Return (x, y) of the center of cell containing provided text 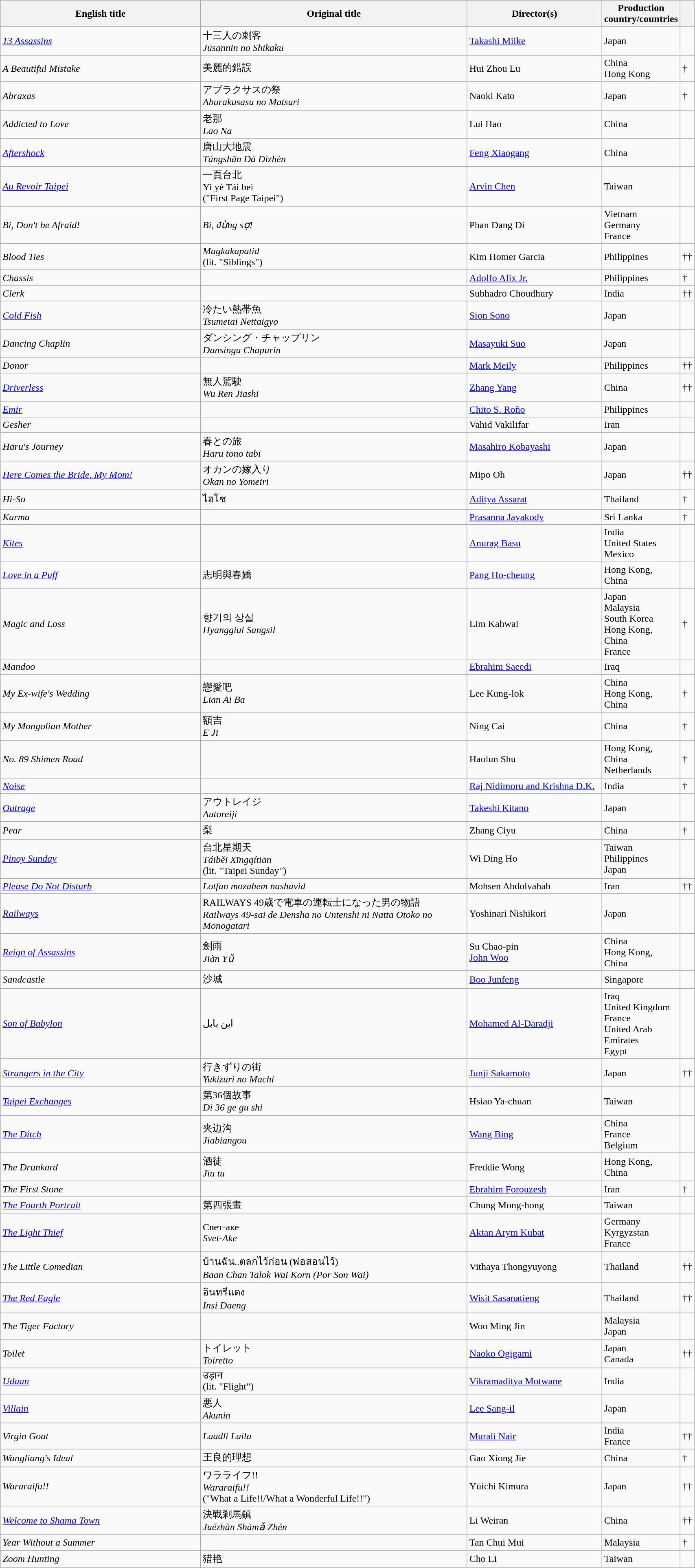
Iraq (641, 667)
Addicted to Love (101, 124)
Outrage (101, 808)
Railways (101, 913)
Lee Sang-il (534, 1409)
Arvin Chen (534, 187)
No. 89 Shimen Road (101, 759)
Yūichi Kimura (534, 1486)
一頁台北Yi yè Tái bei("First Page Taipei") (334, 187)
老那Lao Na (334, 124)
Virgin Goat (101, 1436)
Raj Nidimoru and Krishna D.K. (534, 786)
Production country/countries (641, 14)
IndiaUnited StatesMexico (641, 543)
Hsiao Ya-chuan (534, 1101)
Driverless (101, 387)
Takeshi Kitano (534, 808)
Sri Lanka (641, 517)
Murali Nair (534, 1436)
Welcome to Shama Town (101, 1520)
Here Comes the Bride, My Mom! (101, 475)
Pear (101, 830)
The Light Thief (101, 1233)
Chassis (101, 278)
Wang Bing (534, 1134)
Clerk (101, 293)
JapanMalaysiaSouth KoreaHong Kong, ChinaFrance (641, 624)
Ebrahim Saeedi (534, 667)
アブラクサスの祭Aburakusasu no Matsuri (334, 96)
ChinaFranceBelgium (641, 1134)
English title (101, 14)
Kites (101, 543)
Karma (101, 517)
อินทรีแดงInsi Daeng (334, 1298)
Junji Sakamoto (534, 1073)
उड़ान(lit. "Flight") (334, 1381)
Mipo Oh (534, 475)
Vahid Vakilifar (534, 425)
The Drunkard (101, 1167)
Pinoy Sunday (101, 859)
ไฮโซ (334, 499)
The Tiger Factory (101, 1326)
Vithaya Thongyuyong (534, 1267)
Takashi Miike (534, 41)
台北星期天Táiběi Xīngqítiān(lit. "Taipei Sunday") (334, 859)
Villain (101, 1409)
Director(s) (534, 14)
悪人Akunin (334, 1409)
Prasanna Jayakody (534, 517)
My Ex-wife's Wedding (101, 693)
第四張畫 (334, 1205)
Li Weiran (534, 1520)
VietnamGermanyFrance (641, 225)
The Red Eagle (101, 1298)
Gao Xiong Jie (534, 1458)
Love in a Puff (101, 575)
Mandoo (101, 667)
Haolun Shu (534, 759)
Cho Li (534, 1559)
Aditya Assarat (534, 499)
TaiwanPhilippinesJapan (641, 859)
Tan Chui Mui (534, 1543)
Naoko Ogigami (534, 1354)
IraqUnited KingdomFranceUnited Arab EmiratesEgypt (641, 1023)
Lui Hao (534, 124)
Anurag Basu (534, 543)
ワラライフ!!Wararaifu!!("What a Life!!/What a Wonderful Life!!") (334, 1486)
13 Assassins (101, 41)
額吉E Ji (334, 726)
Adolfo Alix Jr. (534, 278)
志明與春嬌 (334, 575)
Lotfan mozahem nashavid (334, 886)
オカンの嫁入りOkan no Yomeiri (334, 475)
唐山大地震Tángshān Dà Dìzhèn (334, 153)
Son of Babylon (101, 1023)
JapanCanada (641, 1354)
Wararaifu!! (101, 1486)
行きずりの街Yukizuri no Machi (334, 1073)
Hong Kong, ChinaNetherlands (641, 759)
Haru's Journey (101, 447)
ابن بابل (334, 1023)
夹边沟Jiabiangou (334, 1134)
Naoki Kato (534, 96)
無人駕駛Wu Ren Jiashi (334, 387)
Emir (101, 409)
Masayuki Suo (534, 343)
春との旅Haru tono tabi (334, 447)
ChinaHong Kong (641, 68)
Udaan (101, 1381)
Gesher (101, 425)
沙城 (334, 979)
王良的理想 (334, 1458)
Donor (101, 365)
Sion Sono (534, 315)
Magkakapatid(lit. "Siblings") (334, 257)
Singapore (641, 979)
My Mongolian Mother (101, 726)
Abraxas (101, 96)
The First Stone (101, 1189)
Свет-акеSvet-Ake (334, 1233)
第36個故事Di 36 ge gu shi (334, 1101)
GermanyKyrgyzstanFrance (641, 1233)
Please Do Not Disturb (101, 886)
Bi, đừng sợ! (334, 225)
アウトレイジAutoreiji (334, 808)
Feng Xiaogang (534, 153)
Kim Homer Garcia (534, 257)
Pang Ho-cheung (534, 575)
Mark Meily (534, 365)
Freddie Wong (534, 1167)
IndiaFrance (641, 1436)
美麗的錯誤 (334, 68)
RAILWAYS 49歳で電車の運転士になった男の物語Railways 49-sai de Densha no Untenshi ni Natta Otoko no Monogatari (334, 913)
Noise (101, 786)
Toilet (101, 1354)
Yoshinari Nishikori (534, 913)
ダンシング・チャップリンDansingu Chapurin (334, 343)
Subhadro Choudhury (534, 293)
The Ditch (101, 1134)
梨 (334, 830)
Mohsen Abdolvahab (534, 886)
Hi-So (101, 499)
Su Chao-pinJohn Woo (534, 952)
Hui Zhou Lu (534, 68)
Aftershock (101, 153)
The Little Comedian (101, 1267)
Chung Mong-hong (534, 1205)
Cold Fish (101, 315)
Dancing Chaplin (101, 343)
十三人の刺客Jūsannin no Shikaku (334, 41)
향기의 상실Hyanggiui Sangsil (334, 624)
Laadli Laila (334, 1436)
MalaysiaJapan (641, 1326)
Original title (334, 14)
Zhang Yang (534, 387)
Woo Ming Jin (534, 1326)
Masahiro Kobayashi (534, 447)
Vikramaditya Motwane (534, 1381)
Sandcastle (101, 979)
Zhang Ciyu (534, 830)
Lee Kung-lok (534, 693)
Taipei Exchanges (101, 1101)
猎艳 (334, 1559)
Aktan Arym Kubat (534, 1233)
Chito S. Roño (534, 409)
Bi, Don't be Afraid! (101, 225)
Magic and Loss (101, 624)
บ้านฉัน..ตลกไว้ก่อน (พ่อสอนไว้)Baan Chan Talok Wai Korn (Por Son Wai) (334, 1267)
Malaysia (641, 1543)
Wangliang's Ideal (101, 1458)
トイレットToiretto (334, 1354)
Boo Junfeng (534, 979)
Wi Ding Ho (534, 859)
Year Without a Summer (101, 1543)
Lim Kahwai (534, 624)
Au Revoir Taipei (101, 187)
Reign of Assassins (101, 952)
戀愛吧Lian Ai Ba (334, 693)
劍雨Jiàn Yǔ (334, 952)
酒徒Jiu tu (334, 1167)
The Fourth Portrait (101, 1205)
Blood Ties (101, 257)
Ning Cai (534, 726)
Phan Dang Di (534, 225)
決戰剎馬鎮Juézhàn Shàmǎ Zhèn (334, 1520)
Strangers in the City (101, 1073)
冷たい熱帯魚Tsumetai Nettaigyo (334, 315)
A Beautiful Mistake (101, 68)
Wisit Sasanatieng (534, 1298)
Ebrahim Forouzesh (534, 1189)
Zoom Hunting (101, 1559)
Mohamed Al-Daradji (534, 1023)
